Determine the (X, Y) coordinate at the center of the cell enclosing the given text.  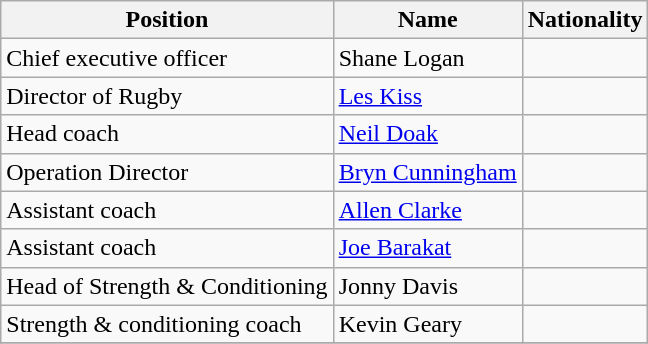
Les Kiss (428, 96)
Head of Strength & Conditioning (167, 286)
Nationality (585, 20)
Shane Logan (428, 58)
Joe Barakat (428, 248)
Allen Clarke (428, 210)
Name (428, 20)
Strength & conditioning coach (167, 324)
Kevin Geary (428, 324)
Jonny Davis (428, 286)
Position (167, 20)
Chief executive officer (167, 58)
Operation Director (167, 172)
Head coach (167, 134)
Bryn Cunningham (428, 172)
Director of Rugby (167, 96)
Neil Doak (428, 134)
